Return (X, Y) of the center of cell containing provided text 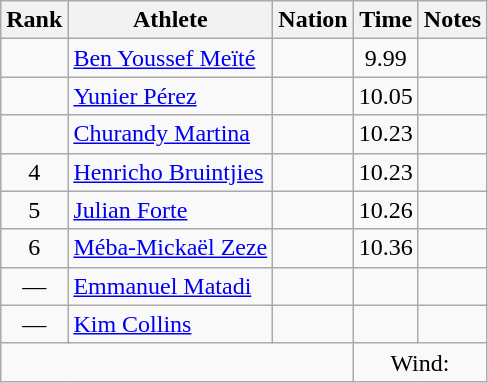
Notes (452, 20)
6 (34, 248)
Time (386, 20)
Yunier Pérez (170, 96)
10.36 (386, 248)
Henricho Bruintjies (170, 172)
Wind: (420, 362)
Julian Forte (170, 210)
5 (34, 210)
9.99 (386, 58)
Ben Youssef Meïté (170, 58)
10.05 (386, 96)
Méba-Mickaël Zeze (170, 248)
Emmanuel Matadi (170, 286)
Nation (313, 20)
Churandy Martina (170, 134)
Athlete (170, 20)
Rank (34, 20)
Kim Collins (170, 324)
4 (34, 172)
10.26 (386, 210)
